Find where the given text appears and provide that cell's center as (X, Y) coordinate. 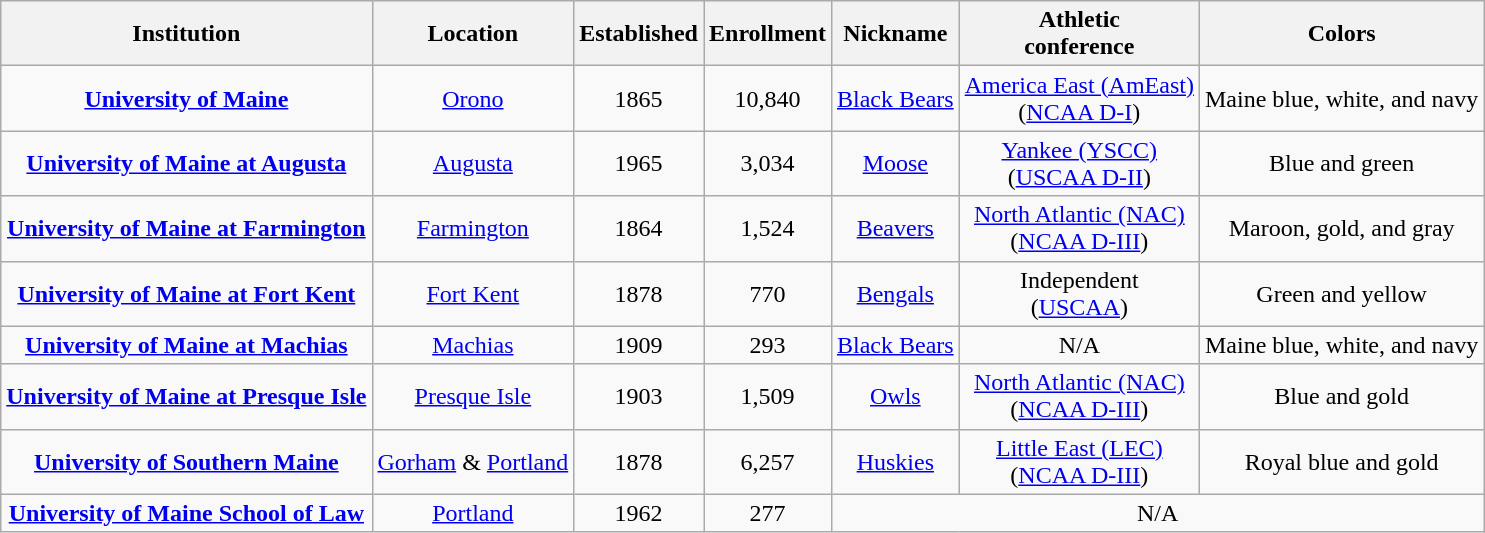
University of Maine at Presque Isle (186, 396)
Portland (473, 513)
University of Southern Maine (186, 462)
6,257 (768, 462)
Nickname (895, 34)
Moose (895, 164)
3,034 (768, 164)
Blue and green (1341, 164)
Maroon, gold, and gray (1341, 228)
Bengals (895, 294)
Green and yellow (1341, 294)
Farmington (473, 228)
Established (639, 34)
1,524 (768, 228)
Enrollment (768, 34)
Royal blue and gold (1341, 462)
University of Maine School of Law (186, 513)
Machias (473, 345)
Augusta (473, 164)
Athleticconference (1079, 34)
1909 (639, 345)
University of Maine at Fort Kent (186, 294)
Location (473, 34)
Institution (186, 34)
277 (768, 513)
Fort Kent (473, 294)
1865 (639, 98)
University of Maine (186, 98)
Beavers (895, 228)
Blue and gold (1341, 396)
1965 (639, 164)
770 (768, 294)
Colors (1341, 34)
University of Maine at Farmington (186, 228)
1903 (639, 396)
293 (768, 345)
Huskies (895, 462)
Gorham & Portland (473, 462)
1,509 (768, 396)
1864 (639, 228)
University of Maine at Machias (186, 345)
Owls (895, 396)
America East (AmEast)(NCAA D-I) (1079, 98)
University of Maine at Augusta (186, 164)
10,840 (768, 98)
1962 (639, 513)
Independent(USCAA) (1079, 294)
Orono (473, 98)
Little East (LEC)(NCAA D-III) (1079, 462)
Yankee (YSCC)(USCAA D-II) (1079, 164)
Presque Isle (473, 396)
